For the text-containing cell, return its midpoint in (x, y) coordinate format. 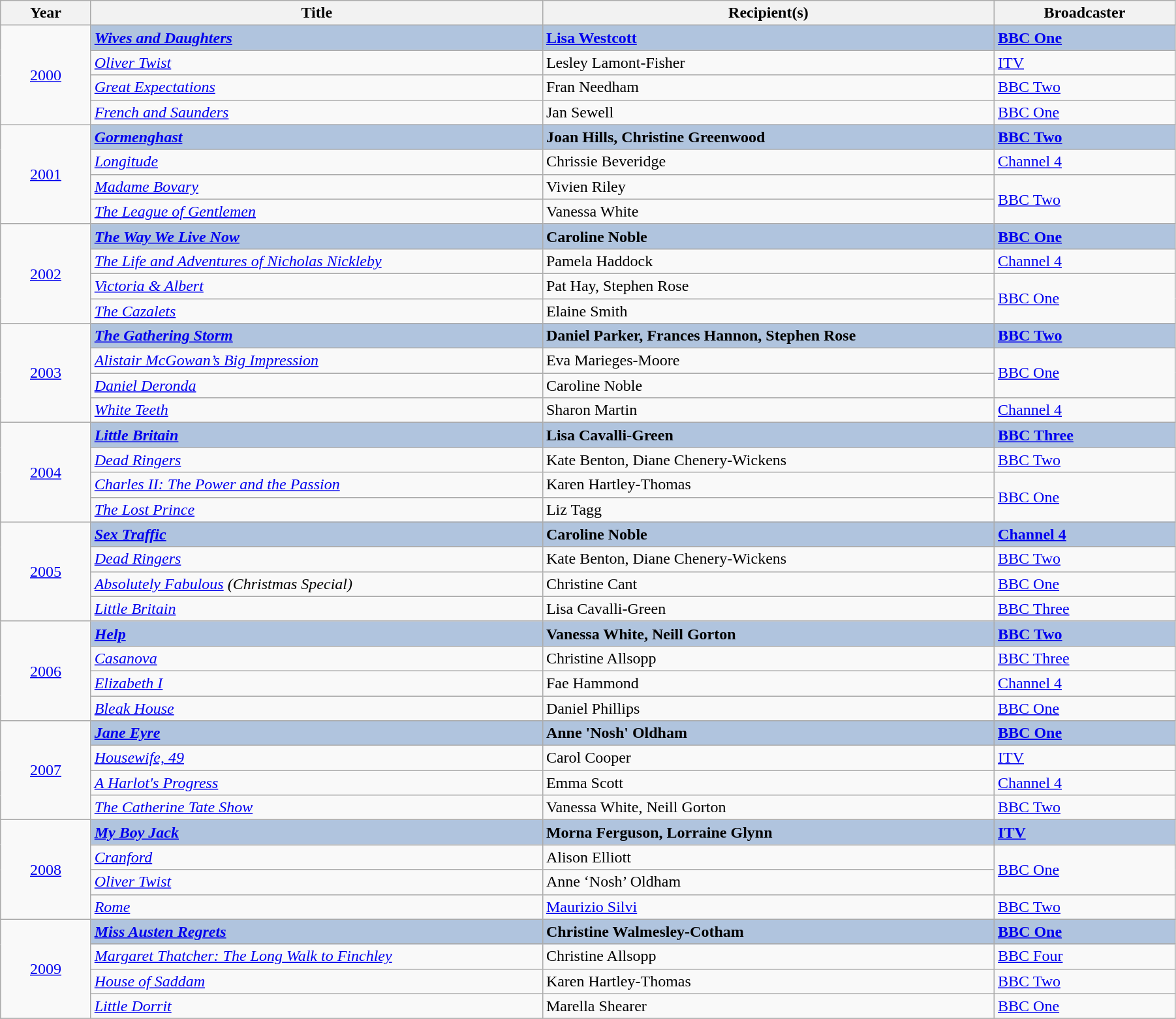
Vanessa White (768, 211)
The Cazalets (317, 311)
Emma Scott (768, 783)
Alison Elliott (768, 857)
The Gathering Storm (317, 336)
Sharon Martin (768, 410)
2006 (46, 671)
Longitude (317, 162)
Marella Shearer (768, 1006)
2007 (46, 770)
White Teeth (317, 410)
Christine Cant (768, 584)
Wives and Daughters (317, 38)
Daniel Phillips (768, 708)
2003 (46, 373)
2005 (46, 571)
Great Expectations (317, 87)
Maurizio Silvi (768, 907)
My Boy Jack (317, 832)
Elizabeth I (317, 683)
Joan Hills, Christine Greenwood (768, 137)
Pamela Haddock (768, 261)
Alistair McGowan’s Big Impression (317, 361)
Help (317, 633)
2004 (46, 472)
Housewife, 49 (317, 758)
Recipient(s) (768, 13)
Lisa Westcott (768, 38)
Elaine Smith (768, 311)
BBC Four (1085, 956)
Anne ‘Nosh’ Oldham (768, 882)
Title (317, 13)
Jan Sewell (768, 112)
Anne 'Nosh' Oldham (768, 733)
The Catherine Tate Show (317, 808)
Morna Ferguson, Lorraine Glynn (768, 832)
The Life and Adventures of Nicholas Nickleby (317, 261)
A Harlot's Progress (317, 783)
The Way We Live Now (317, 236)
Charles II: The Power and the Passion (317, 485)
Sex Traffic (317, 534)
Casanova (317, 658)
French and Saunders (317, 112)
2008 (46, 870)
Jane Eyre (317, 733)
House of Saddam (317, 981)
Christine Walmesley-Cotham (768, 932)
Gormenghast (317, 137)
Pat Hay, Stephen Rose (768, 286)
Chrissie Beveridge (768, 162)
Year (46, 13)
Rome (317, 907)
2009 (46, 969)
Daniel Parker, Frances Hannon, Stephen Rose (768, 336)
2000 (46, 75)
Eva Marieges-Moore (768, 361)
Carol Cooper (768, 758)
Margaret Thatcher: The Long Walk to Finchley (317, 956)
Absolutely Fabulous (Christmas Special) (317, 584)
The League of Gentlemen (317, 211)
Liz Tagg (768, 509)
The Lost Prince (317, 509)
Little Dorrit (317, 1006)
2002 (46, 273)
2001 (46, 174)
Broadcaster (1085, 13)
Fran Needham (768, 87)
Lesley Lamont-Fisher (768, 63)
Daniel Deronda (317, 386)
Vivien Riley (768, 187)
Victoria & Albert (317, 286)
Madame Bovary (317, 187)
Cranford (317, 857)
Fae Hammond (768, 683)
Bleak House (317, 708)
Miss Austen Regrets (317, 932)
